From the cell containing the given text, extract its center point as [X, Y] coordinate. 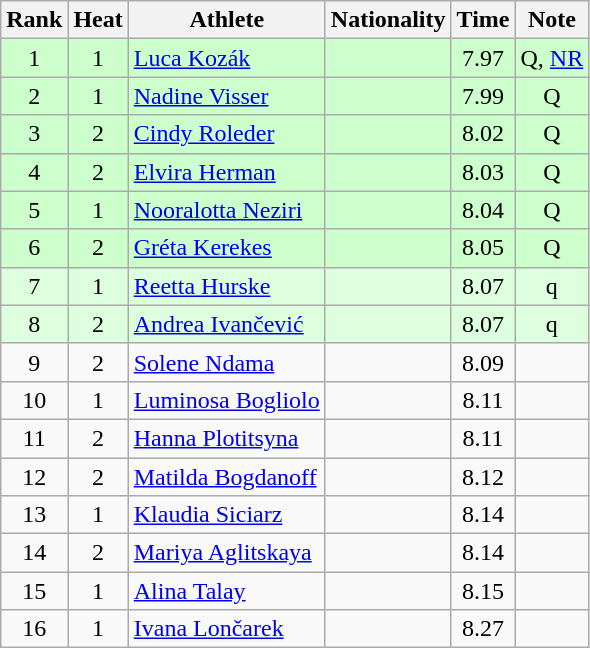
10 [34, 400]
7.99 [483, 96]
Elvira Herman [226, 172]
Mariya Aglitskaya [226, 553]
Athlete [226, 20]
13 [34, 515]
3 [34, 134]
8.09 [483, 362]
Cindy Roleder [226, 134]
Nadine Visser [226, 96]
8.03 [483, 172]
7.97 [483, 58]
Klaudia Siciarz [226, 515]
Luca Kozák [226, 58]
8.27 [483, 629]
7 [34, 286]
8 [34, 324]
8.04 [483, 210]
Alina Talay [226, 591]
5 [34, 210]
Andrea Ivančević [226, 324]
Time [483, 20]
Solene Ndama [226, 362]
Nooralotta Neziri [226, 210]
Hanna Plotitsyna [226, 438]
Luminosa Bogliolo [226, 400]
14 [34, 553]
9 [34, 362]
Nationality [388, 20]
6 [34, 248]
Heat [98, 20]
Matilda Bogdanoff [226, 477]
Rank [34, 20]
Reetta Hurske [226, 286]
16 [34, 629]
Q, NR [552, 58]
Ivana Lončarek [226, 629]
8.02 [483, 134]
Gréta Kerekes [226, 248]
12 [34, 477]
8.05 [483, 248]
15 [34, 591]
8.15 [483, 591]
4 [34, 172]
Note [552, 20]
11 [34, 438]
8.12 [483, 477]
